Capture the cell that displays the provided text and extract its [x, y] central coordinate. 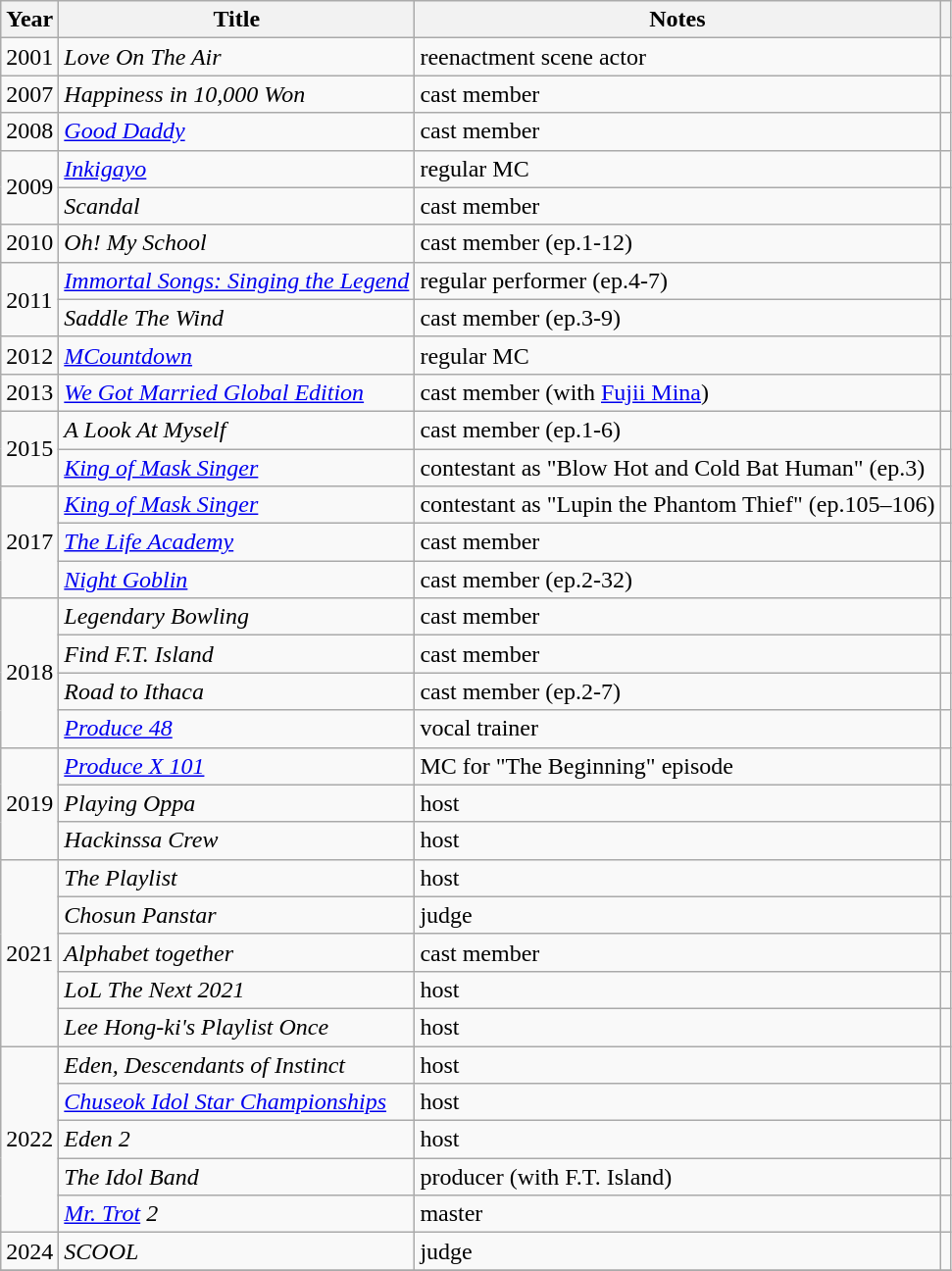
Happiness in 10,000 Won [237, 94]
Legendary Bowling [237, 617]
Year [29, 20]
Mr. Trot 2 [237, 1214]
cast member (ep.1-12) [677, 243]
2009 [29, 187]
2019 [29, 803]
Inkigayo [237, 169]
2017 [29, 542]
LoL The Next 2021 [237, 990]
We Got Married Global Edition [237, 392]
2010 [29, 243]
2007 [29, 94]
cast member (ep.2-32) [677, 580]
The Playlist [237, 878]
vocal trainer [677, 729]
The Life Academy [237, 542]
Chosun Panstar [237, 915]
Produce 48 [237, 729]
2008 [29, 131]
2021 [29, 952]
Title [237, 20]
2011 [29, 299]
Eden, Descendants of Instinct [237, 1064]
Immortal Songs: Singing the Legend [237, 280]
Saddle The Wind [237, 318]
Good Daddy [237, 131]
producer (with F.T. Island) [677, 1177]
Scandal [237, 206]
2018 [29, 673]
2015 [29, 448]
Playing Oppa [237, 803]
Alphabet together [237, 952]
2024 [29, 1251]
regular performer (ep.4-7) [677, 280]
cast member (with Fujii Mina) [677, 392]
master [677, 1214]
Notes [677, 20]
cast member (ep.3-9) [677, 318]
MCountdown [237, 355]
2012 [29, 355]
The Idol Band [237, 1177]
cast member (ep.1-6) [677, 430]
SCOOL [237, 1251]
contestant as "Lupin the Phantom Thief" (ep.105–106) [677, 505]
Road to Ithaca [237, 691]
reenactment scene actor [677, 57]
2001 [29, 57]
A Look At Myself [237, 430]
contestant as "Blow Hot and Cold Bat Human" (ep.3) [677, 468]
Find F.T. Island [237, 654]
Eden 2 [237, 1140]
Produce X 101 [237, 766]
Oh! My School [237, 243]
MC for "The Beginning" episode [677, 766]
Love On The Air [237, 57]
cast member (ep.2-7) [677, 691]
Hackinssa Crew [237, 840]
Chuseok Idol Star Championships [237, 1102]
2022 [29, 1139]
Night Goblin [237, 580]
Lee Hong-ki's Playlist Once [237, 1027]
2013 [29, 392]
